For the text-containing cell, return its midpoint in [x, y] coordinate format. 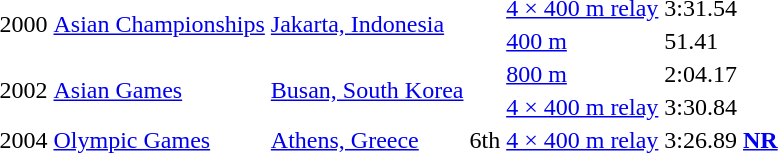
Olympic Games [159, 140]
Athens, Greece [367, 140]
400 m [582, 41]
6th [485, 140]
800 m [582, 74]
Asian Games [159, 90]
Busan, South Korea [367, 90]
